Find where the given text appears and provide that cell's center as (X, Y) coordinate. 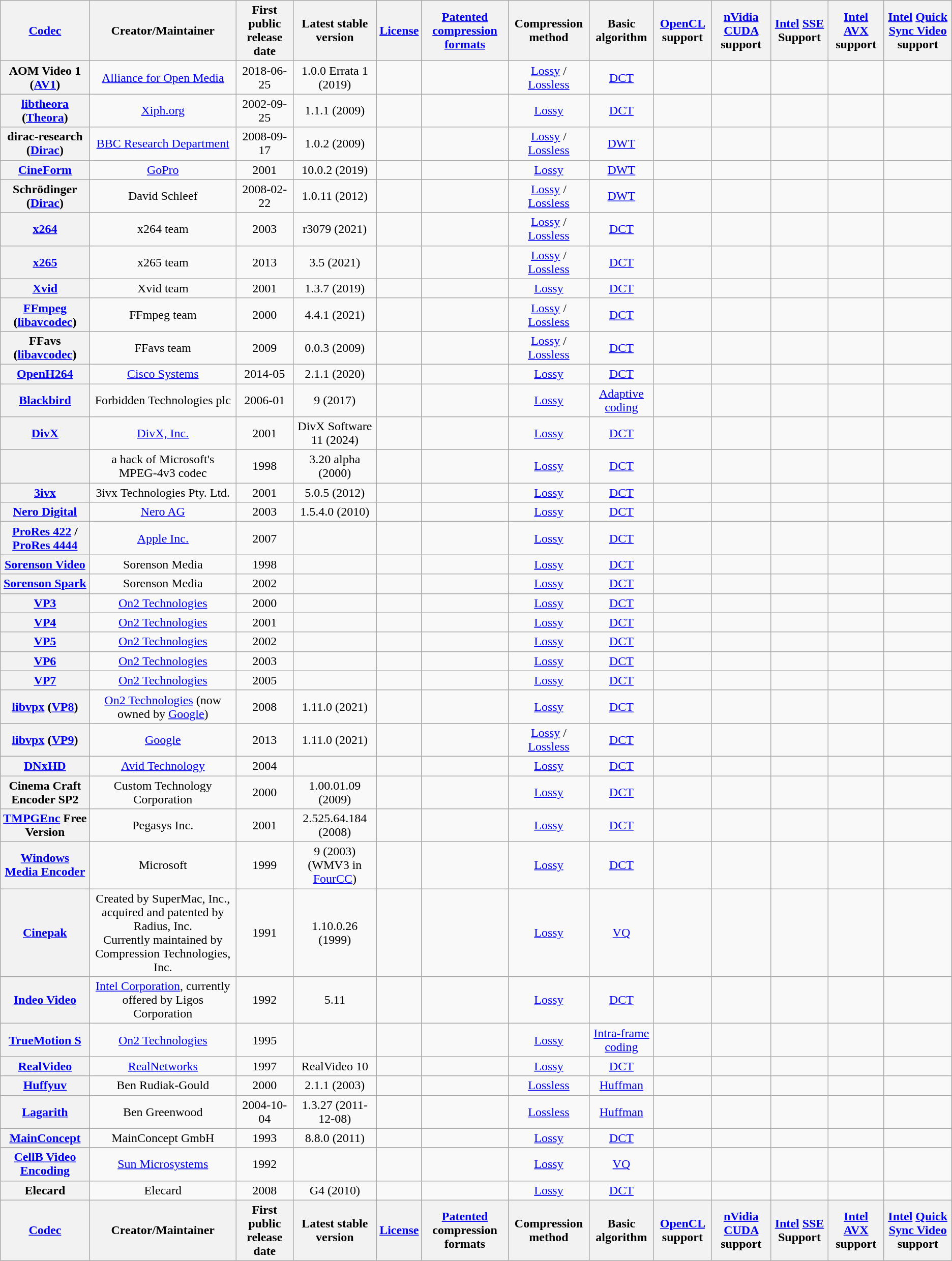
Blackbird (45, 400)
TrueMotion S (45, 1040)
Cinema Craft Encoder SP2 (45, 792)
x265 (45, 262)
2005 (265, 680)
1.1.1 (2009) (335, 111)
Windows Media Encoder (45, 865)
libvpx (VP9) (45, 739)
1.00.01.09 (2009) (335, 792)
9 (2003) (WMV3 in FourCC) (335, 865)
2.1.1 (2020) (335, 374)
2007 (265, 538)
BBC Research Department (163, 143)
1997 (265, 1066)
3.5 (2021) (335, 262)
Cisco Systems (163, 374)
Pegasys Inc. (163, 826)
Nero Digital (45, 512)
a hack of Microsoft's MPEG-4v3 codec (163, 467)
x264 team (163, 229)
9 (2017) (335, 400)
VP3 (45, 603)
DivX Software 11 (2024) (335, 433)
Created by SuperMac, Inc., acquired and patented by Radius, Inc.Currently maintained by Compression Technologies, Inc. (163, 933)
Ben Rudiak-Gould (163, 1086)
1.5.4.0 (2010) (335, 512)
Alliance for Open Media (163, 77)
2.1.1 (2003) (335, 1086)
MainConcept GmbH (163, 1138)
On2 Technologies (now owned by Google) (163, 707)
FFavs team (163, 348)
2004 (265, 766)
GoPro (163, 170)
x265 team (163, 262)
ProRes 422 / ProRes 4444 (45, 538)
2009 (265, 348)
2008-02-22 (265, 196)
5.11 (335, 1000)
Lagarith (45, 1112)
Sorenson Spark (45, 584)
DivX (45, 433)
AOM Video 1 (AV1) (45, 77)
2014-05 (265, 374)
RealVideo (45, 1066)
DNxHD (45, 766)
FFavs (libavcodec) (45, 348)
MainConcept (45, 1138)
Nero AG (163, 512)
Apple Inc. (163, 538)
Sorenson Video (45, 564)
Xvid team (163, 288)
1.3.27 (2011-12-08) (335, 1112)
5.0.5 (2012) (335, 493)
2002-09-25 (265, 111)
1.10.0.26 (1999) (335, 933)
1.0.0 Errata 1 (2019) (335, 77)
8.8.0 (2011) (335, 1138)
G4 (2010) (335, 1190)
CineForm (45, 170)
2004-10-04 (265, 1112)
2018-06-25 (265, 77)
2006-01 (265, 400)
x264 (45, 229)
4.4.1 (2021) (335, 314)
3ivx Technologies Pty. Ltd. (163, 493)
Xvid (45, 288)
Adaptive coding (621, 400)
libvpx (VP8) (45, 707)
3ivx (45, 493)
1.3.7 (2019) (335, 288)
10.0.2 (2019) (335, 170)
VP5 (45, 642)
VP4 (45, 622)
RealNetworks (163, 1066)
Forbidden Technologies plc (163, 400)
1.0.2 (2009) (335, 143)
2.525.64.184 (2008) (335, 826)
Indeo Video (45, 1000)
1991 (265, 933)
1.0.11 (2012) (335, 196)
dirac-research (Dirac) (45, 143)
Intel Corporation, currently offered by Ligos Corporation (163, 1000)
Google (163, 739)
Cinepak (45, 933)
VP6 (45, 661)
2008-09-17 (265, 143)
libtheora (Theora) (45, 111)
Xiph.org (163, 111)
1999 (265, 865)
1993 (265, 1138)
David Schleef (163, 196)
Ben Greenwood (163, 1112)
1995 (265, 1040)
CellB Video Encoding (45, 1164)
FFmpeg (libavcodec) (45, 314)
TMPGEnc Free Version (45, 826)
3.20 alpha (2000) (335, 467)
OpenH264 (45, 374)
Microsoft (163, 865)
Huffyuv (45, 1086)
0.0.3 (2009) (335, 348)
Avid Technology (163, 766)
r3079 (2021) (335, 229)
DivX, Inc. (163, 433)
Sun Microsystems (163, 1164)
Schrödinger (Dirac) (45, 196)
Intra-frame coding (621, 1040)
FFmpeg team (163, 314)
Custom Technology Corporation (163, 792)
VP7 (45, 680)
RealVideo 10 (335, 1066)
